Search for the cell housing the specified text and yield its [x, y] center coordinate. 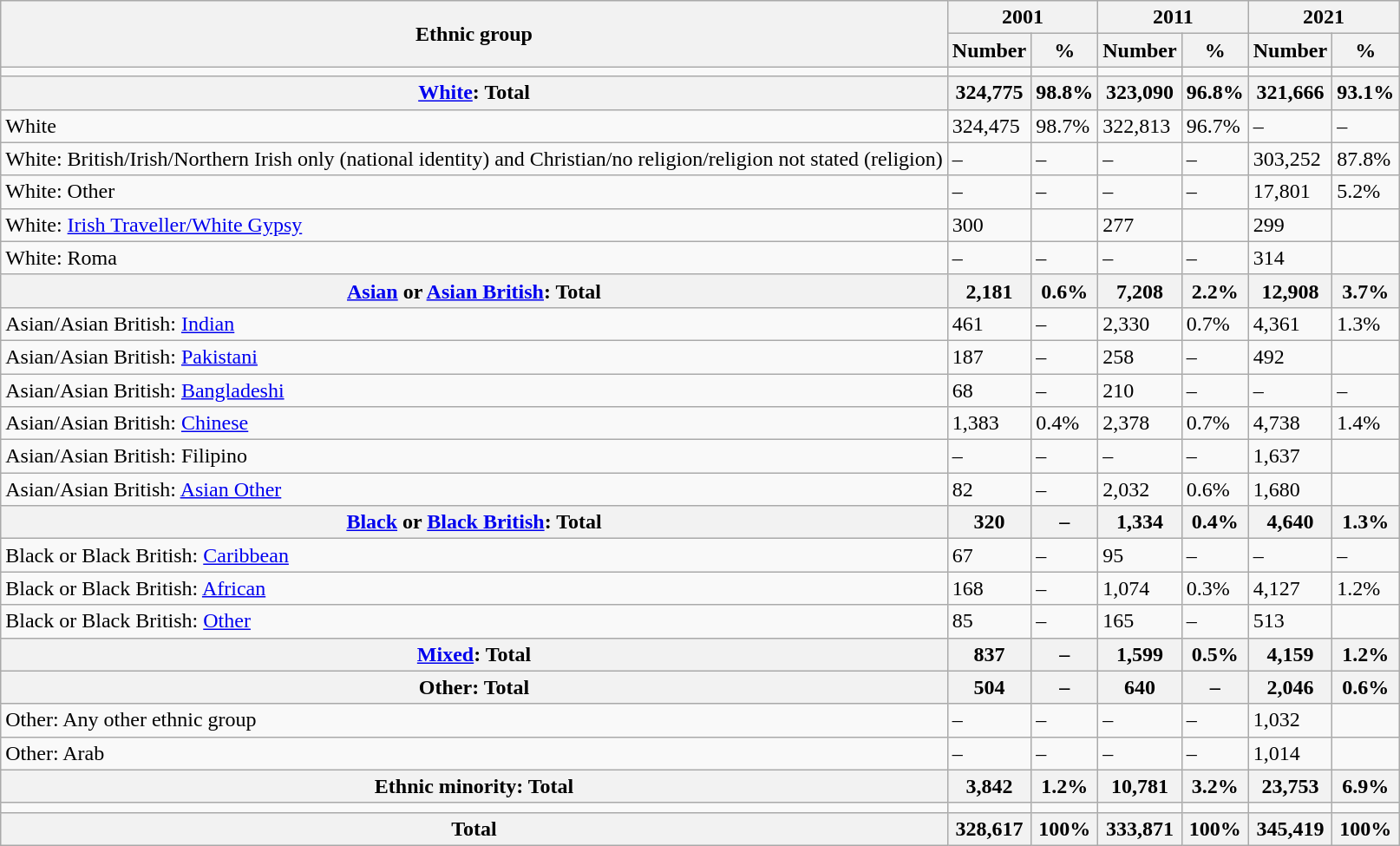
4,361 [1290, 324]
12,908 [1290, 291]
Other: Any other ethnic group [474, 720]
Asian/Asian British: Chinese [474, 423]
345,419 [1290, 829]
210 [1140, 390]
322,813 [1140, 126]
68 [989, 390]
324,775 [989, 93]
23,753 [1290, 786]
299 [1290, 225]
Asian/Asian British: Asian Other [474, 489]
640 [1140, 687]
98.8% [1065, 93]
98.7% [1065, 126]
Mixed: Total [474, 654]
Black or Black British: African [474, 588]
Asian/Asian British: Pakistani [474, 357]
93.1% [1365, 93]
258 [1140, 357]
Ethnic minority: Total [474, 786]
Other: Arab [474, 753]
7,208 [1140, 291]
3.2% [1214, 786]
165 [1140, 621]
Black or Black British: Caribbean [474, 555]
168 [989, 588]
323,090 [1140, 93]
187 [989, 357]
White [474, 126]
2,330 [1140, 324]
3.7% [1365, 291]
White: Irish Traveller/White Gypsy [474, 225]
1,637 [1290, 456]
White: Roma [474, 258]
277 [1140, 225]
333,871 [1140, 829]
1,383 [989, 423]
303,252 [1290, 159]
96.7% [1214, 126]
Black or Black British: Total [474, 522]
2011 [1173, 17]
0.5% [1214, 654]
1,074 [1140, 588]
2,032 [1140, 489]
2.2% [1214, 291]
492 [1290, 357]
White: British/Irish/Northern Irish only (national identity) and Christian/no religion/religion not stated (religion) [474, 159]
Asian/Asian British: Bangladeshi [474, 390]
321,666 [1290, 93]
10,781 [1140, 786]
328,617 [989, 829]
1,599 [1140, 654]
Ethnic group [474, 34]
Asian/Asian British: Filipino [474, 456]
1,680 [1290, 489]
1,014 [1290, 753]
2,378 [1140, 423]
87.8% [1365, 159]
314 [1290, 258]
300 [989, 225]
White: Other [474, 192]
Other: Total [474, 687]
82 [989, 489]
324,475 [989, 126]
1,032 [1290, 720]
461 [989, 324]
513 [1290, 621]
2,046 [1290, 687]
1.4% [1365, 423]
1,334 [1140, 522]
0.3% [1214, 588]
85 [989, 621]
4,738 [1290, 423]
67 [989, 555]
Asian/Asian British: Indian [474, 324]
2001 [1022, 17]
95 [1140, 555]
Asian or Asian British: Total [474, 291]
5.2% [1365, 192]
2,181 [989, 291]
Black or Black British: Other [474, 621]
6.9% [1365, 786]
17,801 [1290, 192]
837 [989, 654]
Total [474, 829]
96.8% [1214, 93]
3,842 [989, 786]
4,159 [1290, 654]
2021 [1324, 17]
4,640 [1290, 522]
White: Total [474, 93]
4,127 [1290, 588]
504 [989, 687]
320 [989, 522]
